Extract the (x, y) coordinate from the center of the cell holding the provided text.  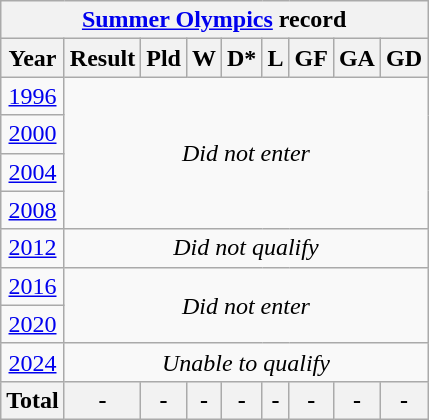
D* (242, 58)
L (276, 58)
2016 (33, 286)
Summer Olympics record (214, 20)
W (204, 58)
2008 (33, 210)
Result (102, 58)
Pld (164, 58)
2012 (33, 248)
Total (33, 400)
2024 (33, 362)
2020 (33, 324)
GD (404, 58)
Year (33, 58)
Did not qualify (246, 248)
Unable to qualify (246, 362)
GF (311, 58)
1996 (33, 96)
2004 (33, 172)
2000 (33, 134)
GA (356, 58)
